Provide the (x, y) coordinate of the cell's center where the given text is located.  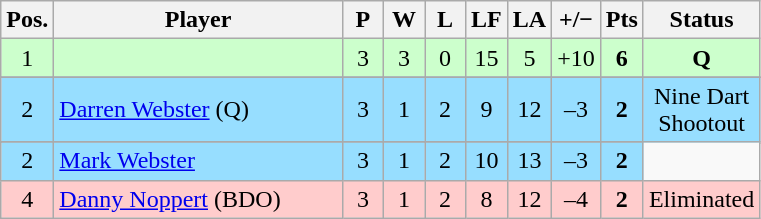
Pos. (28, 20)
9 (487, 110)
Player (198, 20)
Danny Noppert (BDO) (198, 199)
Eliminated (701, 199)
4 (28, 199)
5 (529, 58)
6 (622, 58)
–4 (576, 199)
+/− (576, 20)
15 (487, 58)
+10 (576, 58)
LF (487, 20)
Mark Webster (198, 161)
0 (444, 58)
Darren Webster (Q) (198, 110)
Status (701, 20)
LA (529, 20)
Pts (622, 20)
13 (529, 161)
10 (487, 161)
Q (701, 58)
Nine Dart Shootout (701, 110)
W (404, 20)
P (362, 20)
L (444, 20)
8 (487, 199)
